Return the [x, y] coordinate for the center point of the cell that contains the specified text.  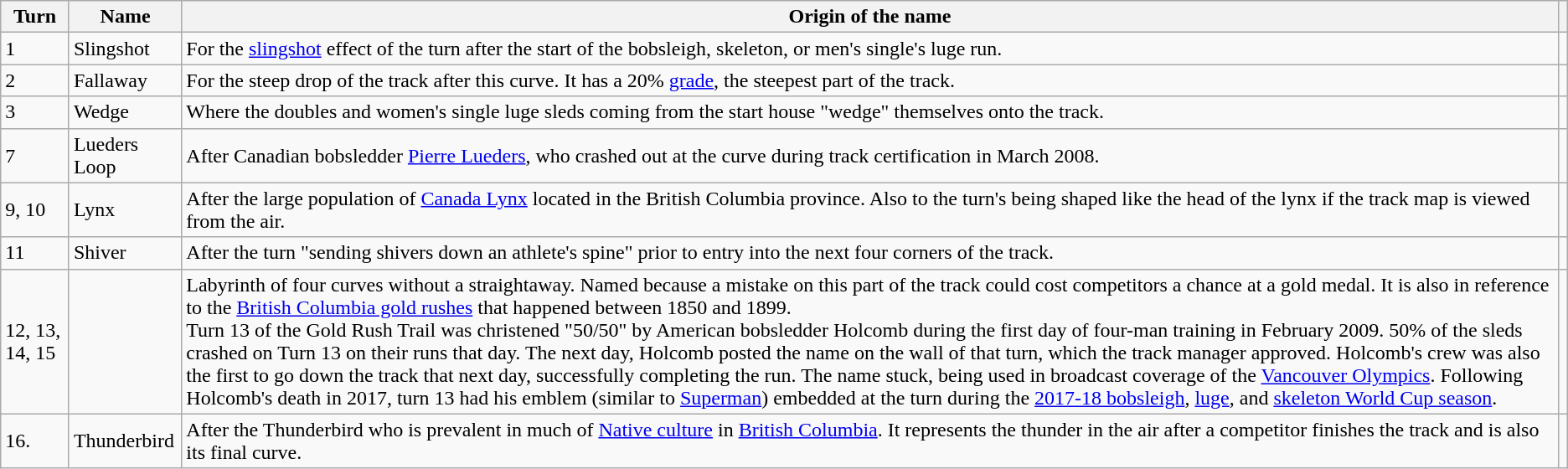
Shiver [125, 253]
Lueders Loop [125, 156]
Wedge [125, 112]
After the turn "sending shivers down an athlete's spine" prior to entry into the next four corners of the track. [869, 253]
Fallaway [125, 80]
Lynx [125, 209]
Slingshot [125, 49]
Origin of the name [869, 17]
11 [35, 253]
3 [35, 112]
7 [35, 156]
9, 10 [35, 209]
After Canadian bobsledder Pierre Lueders, who crashed out at the curve during track certification in March 2008. [869, 156]
For the steep drop of the track after this curve. It has a 20% grade, the steepest part of the track. [869, 80]
1 [35, 49]
Thunderbird [125, 441]
For the slingshot effect of the turn after the start of the bobsleigh, skeleton, or men's single's luge run. [869, 49]
16. [35, 441]
12, 13, 14, 15 [35, 342]
Turn [35, 17]
Name [125, 17]
Where the doubles and women's single luge sleds coming from the start house "wedge" themselves onto the track. [869, 112]
2 [35, 80]
